Provide the [X, Y] coordinate of the cell's center where the given text is located.  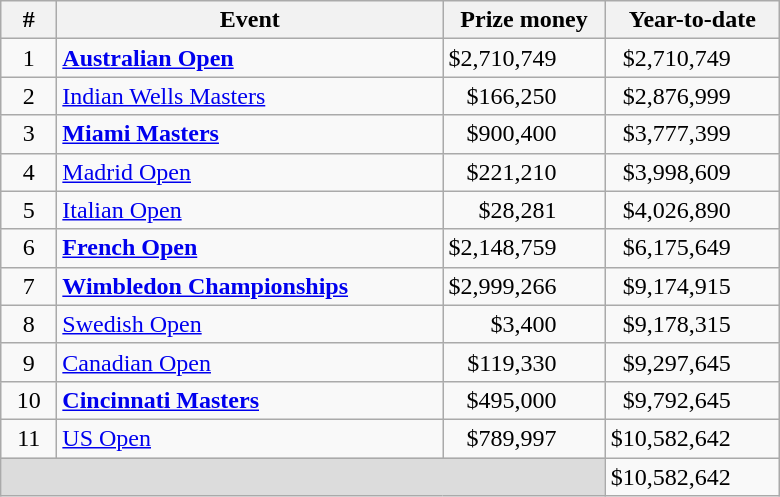
Italian Open [250, 210]
$2,876,999 [692, 96]
Canadian Open [250, 362]
$2,148,759 [524, 248]
$2,999,266 [524, 286]
$119,330 [524, 362]
$495,000 [524, 400]
# [29, 20]
9 [29, 362]
7 [29, 286]
3 [29, 134]
Prize money [524, 20]
Miami Masters [250, 134]
$9,297,645 [692, 362]
French Open [250, 248]
4 [29, 172]
1 [29, 58]
$3,777,399 [692, 134]
10 [29, 400]
Madrid Open [250, 172]
Swedish Open [250, 324]
Event [250, 20]
$3,400 [524, 324]
US Open [250, 438]
$6,175,649 [692, 248]
5 [29, 210]
Cincinnati Masters [250, 400]
$9,174,915 [692, 286]
8 [29, 324]
Wimbledon Championships [250, 286]
$3,998,609 [692, 172]
Year-to-date [692, 20]
$4,026,890 [692, 210]
$166,250 [524, 96]
11 [29, 438]
6 [29, 248]
Indian Wells Masters [250, 96]
$789,997 [524, 438]
Australian Open [250, 58]
$900,400 [524, 134]
$9,178,315 [692, 324]
$28,281 [524, 210]
$221,210 [524, 172]
2 [29, 96]
$9,792,645 [692, 400]
